Scan for the cell matching the given text and deliver its (x, y) coordinate at center. 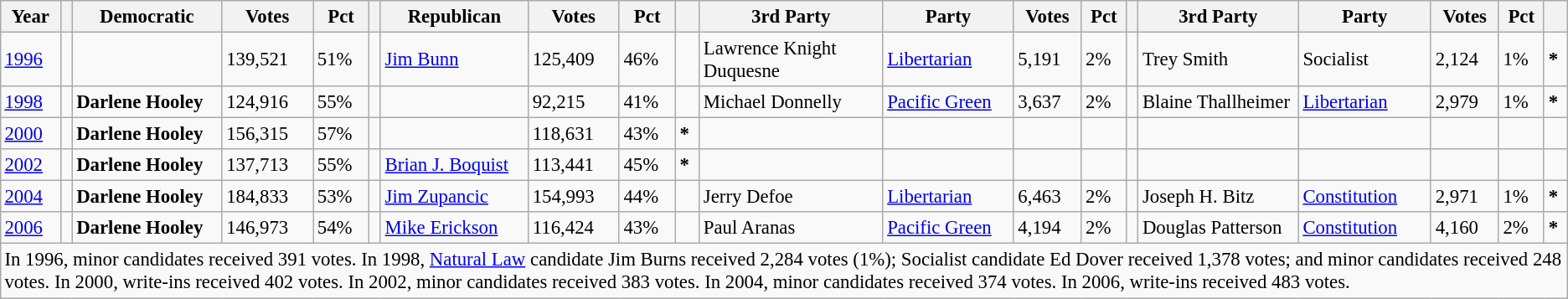
125,409 (573, 59)
Socialist (1364, 59)
Douglas Patterson (1218, 228)
1996 (30, 59)
2006 (30, 228)
Jerry Defoe (791, 197)
Jim Zupancic (454, 197)
4,194 (1047, 228)
2,124 (1464, 59)
51% (342, 59)
1998 (30, 102)
Joseph H. Bitz (1218, 197)
156,315 (268, 134)
Lawrence Knight Duquesne (791, 59)
Year (30, 17)
2004 (30, 197)
44% (647, 197)
6,463 (1047, 197)
184,833 (268, 197)
54% (342, 228)
Paul Aranas (791, 228)
Democratic (147, 17)
46% (647, 59)
2000 (30, 134)
2,979 (1464, 102)
3,637 (1047, 102)
4,160 (1464, 228)
57% (342, 134)
41% (647, 102)
53% (342, 197)
137,713 (268, 165)
Jim Bunn (454, 59)
113,441 (573, 165)
2002 (30, 165)
124,916 (268, 102)
Mike Erickson (454, 228)
146,973 (268, 228)
Republican (454, 17)
45% (647, 165)
Blaine Thallheimer (1218, 102)
154,993 (573, 197)
Michael Donnelly (791, 102)
92,215 (573, 102)
118,631 (573, 134)
139,521 (268, 59)
5,191 (1047, 59)
Brian J. Boquist (454, 165)
116,424 (573, 228)
2,971 (1464, 197)
Trey Smith (1218, 59)
